Determine the (X, Y) coordinate at the center of the cell enclosing the given text.  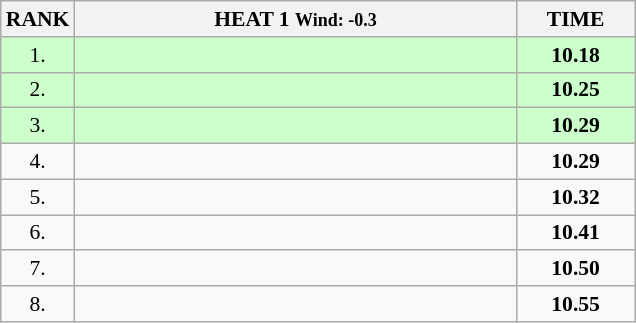
10.50 (576, 269)
6. (38, 233)
3. (38, 126)
TIME (576, 19)
4. (38, 162)
10.32 (576, 197)
10.55 (576, 304)
8. (38, 304)
1. (38, 55)
RANK (38, 19)
10.41 (576, 233)
HEAT 1 Wind: -0.3 (295, 19)
10.18 (576, 55)
10.25 (576, 90)
5. (38, 197)
2. (38, 90)
7. (38, 269)
